Capture the cell that displays the provided text and extract its [x, y] central coordinate. 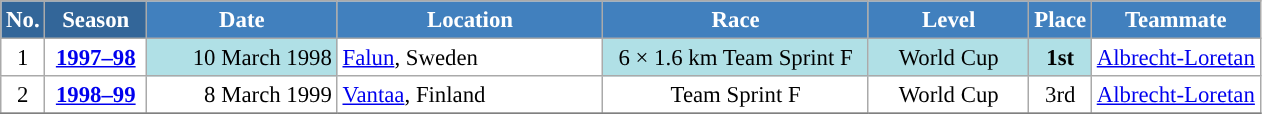
Place [1060, 20]
6 × 1.6 km Team Sprint F [736, 58]
1998–99 [96, 95]
No. [23, 20]
Vantaa, Finland [470, 95]
1st [1060, 58]
Falun, Sweden [470, 58]
1997–98 [96, 58]
3rd [1060, 95]
Teammate [1176, 20]
Team Sprint F [736, 95]
Race [736, 20]
Date [242, 20]
10 March 1998 [242, 58]
Season [96, 20]
Location [470, 20]
8 March 1999 [242, 95]
2 [23, 95]
Level [948, 20]
1 [23, 58]
